Provide the (X, Y) coordinate of the cell's center where the given text is located.  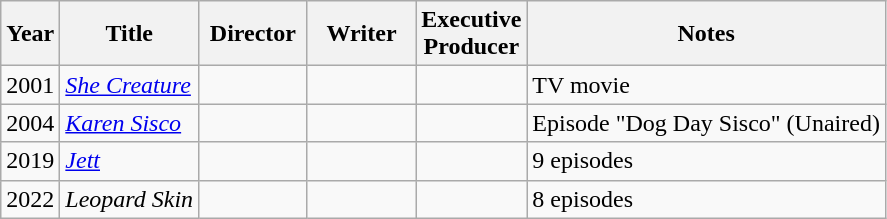
Karen Sisco (130, 123)
Notes (706, 34)
ExecutiveProducer (472, 34)
Director (254, 34)
2022 (30, 199)
Writer (362, 34)
2019 (30, 161)
8 episodes (706, 199)
Jett (130, 161)
2001 (30, 85)
Leopard Skin (130, 199)
2004 (30, 123)
Year (30, 34)
Episode "Dog Day Sisco" (Unaired) (706, 123)
TV movie (706, 85)
9 episodes (706, 161)
She Creature (130, 85)
Title (130, 34)
